Search for the cell housing the specified text and yield its [X, Y] center coordinate. 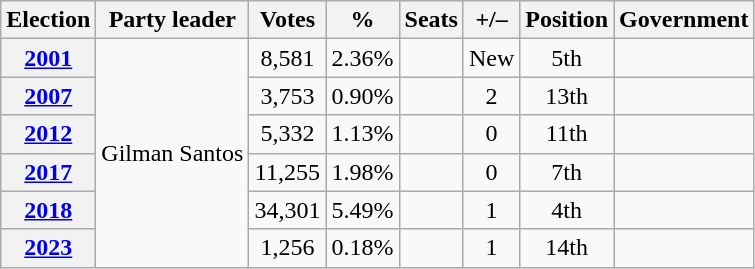
13th [567, 96]
3,753 [288, 96]
0.90% [362, 96]
5,332 [288, 134]
14th [567, 248]
Government [684, 20]
34,301 [288, 210]
Votes [288, 20]
8,581 [288, 58]
11th [567, 134]
2 [491, 96]
2023 [48, 248]
2007 [48, 96]
Seats [431, 20]
Election [48, 20]
Position [567, 20]
1.98% [362, 172]
2.36% [362, 58]
4th [567, 210]
7th [567, 172]
+/– [491, 20]
2017 [48, 172]
Gilman Santos [172, 153]
1,256 [288, 248]
% [362, 20]
5th [567, 58]
0.18% [362, 248]
Party leader [172, 20]
2001 [48, 58]
1.13% [362, 134]
New [491, 58]
2018 [48, 210]
11,255 [288, 172]
5.49% [362, 210]
2012 [48, 134]
